Return the (x, y) coordinate for the center point of the cell that contains the specified text.  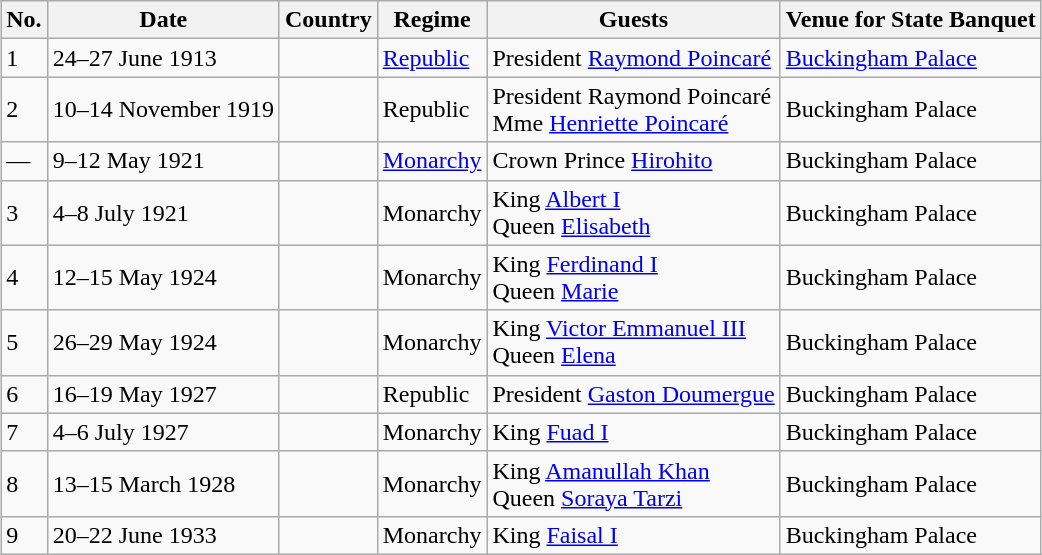
President Gaston Doumergue (634, 394)
5 (24, 342)
1 (24, 58)
3 (24, 212)
King Amanullah KhanQueen Soraya Tarzi (634, 484)
King Victor Emmanuel IIIQueen Elena (634, 342)
24–27 June 1913 (163, 58)
Guests (634, 20)
10–14 November 1919 (163, 110)
President Raymond Poincaré (634, 58)
8 (24, 484)
— (24, 161)
16–19 May 1927 (163, 394)
2 (24, 110)
King Ferdinand IQueen Marie (634, 278)
4 (24, 278)
King Albert IQueen Elisabeth (634, 212)
6 (24, 394)
Regime (432, 20)
Venue for State Banquet (910, 20)
9 (24, 535)
12–15 May 1924 (163, 278)
King Faisal I (634, 535)
President Raymond PoincaréMme Henriette Poincaré (634, 110)
9–12 May 1921 (163, 161)
4–8 July 1921 (163, 212)
Crown Prince Hirohito (634, 161)
No. (24, 20)
13–15 March 1928 (163, 484)
Country (328, 20)
26–29 May 1924 (163, 342)
King Fuad I (634, 432)
Date (163, 20)
4–6 July 1927 (163, 432)
20–22 June 1933 (163, 535)
7 (24, 432)
